Capture the cell that displays the provided text and extract its [X, Y] central coordinate. 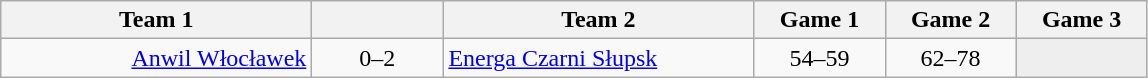
0–2 [378, 58]
Team 1 [156, 20]
Anwil Włocławek [156, 58]
Game 3 [1082, 20]
Team 2 [598, 20]
54–59 [820, 58]
Game 2 [950, 20]
Game 1 [820, 20]
Energa Czarni Słupsk [598, 58]
62–78 [950, 58]
